Return (x, y) of the center of cell containing provided text 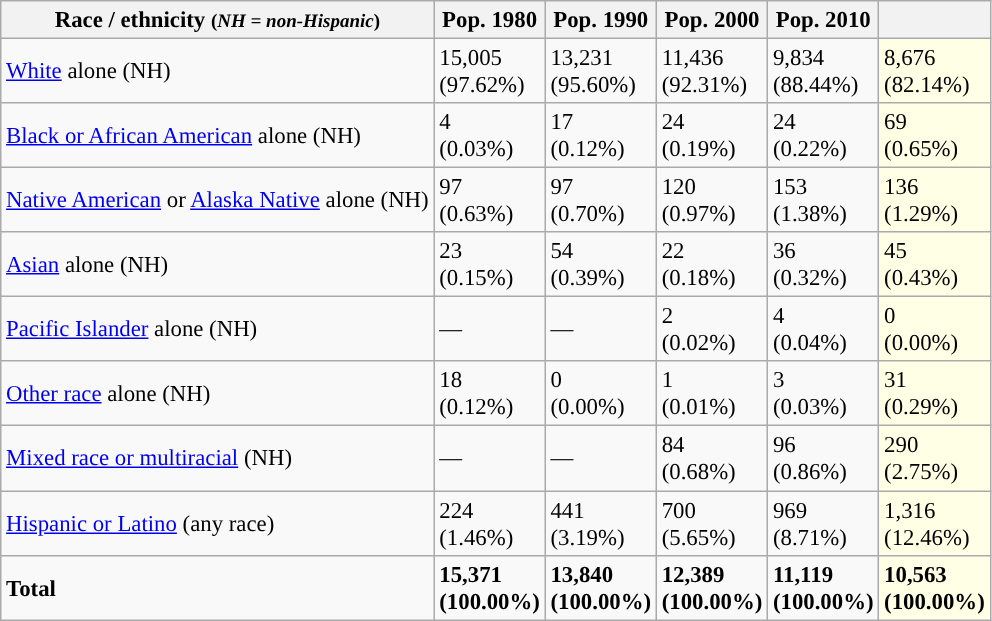
Race / ethnicity (NH = non-Hispanic) (218, 20)
Pacific Islander alone (NH) (218, 330)
Black or African American alone (NH) (218, 136)
Pop. 2010 (824, 20)
24(0.19%) (712, 136)
13,231(95.60%) (600, 72)
17(0.12%) (600, 136)
136(1.29%) (934, 200)
120(0.97%) (712, 200)
23(0.15%) (490, 264)
441(3.19%) (600, 524)
Pop. 1990 (600, 20)
Pop. 2000 (712, 20)
1,316(12.46%) (934, 524)
54(0.39%) (600, 264)
153(1.38%) (824, 200)
Mixed race or multiracial (NH) (218, 458)
11,436(92.31%) (712, 72)
45(0.43%) (934, 264)
15,005(97.62%) (490, 72)
13,840(100.00%) (600, 588)
4(0.03%) (490, 136)
15,371(100.00%) (490, 588)
9,834(88.44%) (824, 72)
Total (218, 588)
97(0.63%) (490, 200)
224(1.46%) (490, 524)
3(0.03%) (824, 394)
31(0.29%) (934, 394)
22(0.18%) (712, 264)
969(8.71%) (824, 524)
8,676(82.14%) (934, 72)
Asian alone (NH) (218, 264)
Hispanic or Latino (any race) (218, 524)
Native American or Alaska Native alone (NH) (218, 200)
290(2.75%) (934, 458)
97(0.70%) (600, 200)
12,389(100.00%) (712, 588)
18(0.12%) (490, 394)
4(0.04%) (824, 330)
96(0.86%) (824, 458)
700(5.65%) (712, 524)
1(0.01%) (712, 394)
Pop. 1980 (490, 20)
84(0.68%) (712, 458)
Other race alone (NH) (218, 394)
10,563(100.00%) (934, 588)
69(0.65%) (934, 136)
11,119(100.00%) (824, 588)
36(0.32%) (824, 264)
2(0.02%) (712, 330)
White alone (NH) (218, 72)
24(0.22%) (824, 136)
